Detect which cell encompasses the target text, then output its [X, Y] center coordinate. 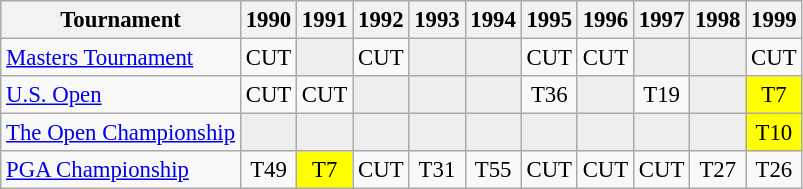
The Open Championship [121, 133]
T36 [549, 95]
1995 [549, 20]
1998 [718, 20]
T49 [268, 170]
1992 [381, 20]
T55 [493, 170]
Tournament [121, 20]
T19 [661, 95]
T10 [774, 133]
1999 [774, 20]
1991 [325, 20]
T27 [718, 170]
PGA Championship [121, 170]
1990 [268, 20]
Masters Tournament [121, 58]
1997 [661, 20]
1996 [605, 20]
T31 [437, 170]
T26 [774, 170]
U.S. Open [121, 95]
1993 [437, 20]
1994 [493, 20]
